Output the [X, Y] coordinate of the center of the cell containing the given text.  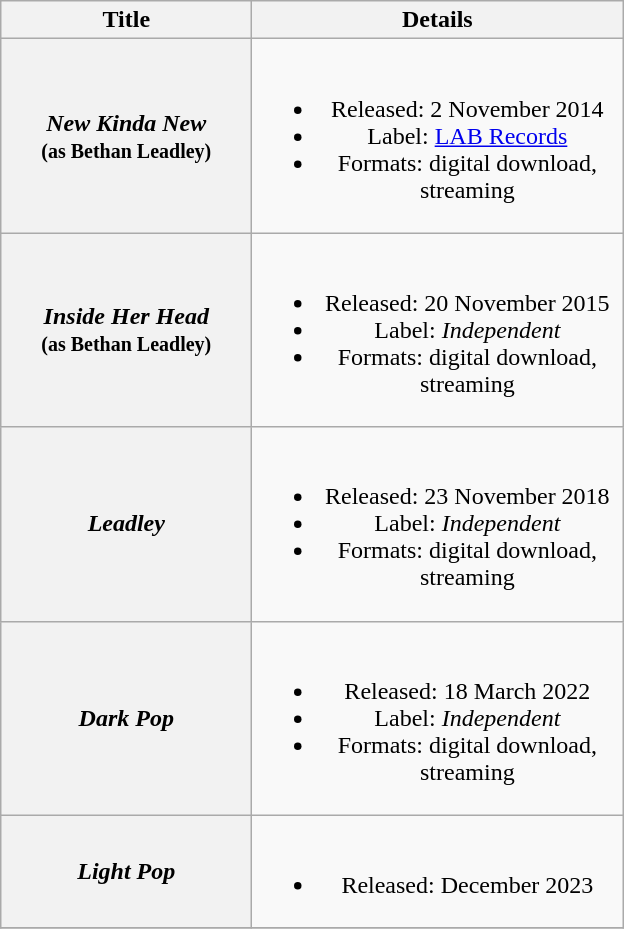
Released: 23 November 2018Label: IndependentFormats: digital download, streaming [438, 524]
Light Pop [126, 872]
Released: December 2023 [438, 872]
Leadley [126, 524]
Details [438, 20]
New Kinda New(as Bethan Leadley) [126, 136]
Released: 20 November 2015Label: IndependentFormats: digital download, streaming [438, 330]
Released: 2 November 2014Label: LAB RecordsFormats: digital download, streaming [438, 136]
Inside Her Head(as Bethan Leadley) [126, 330]
Title [126, 20]
Released: 18 March 2022Label: IndependentFormats: digital download, streaming [438, 718]
Dark Pop [126, 718]
